Return (x, y) of the center of cell containing provided text 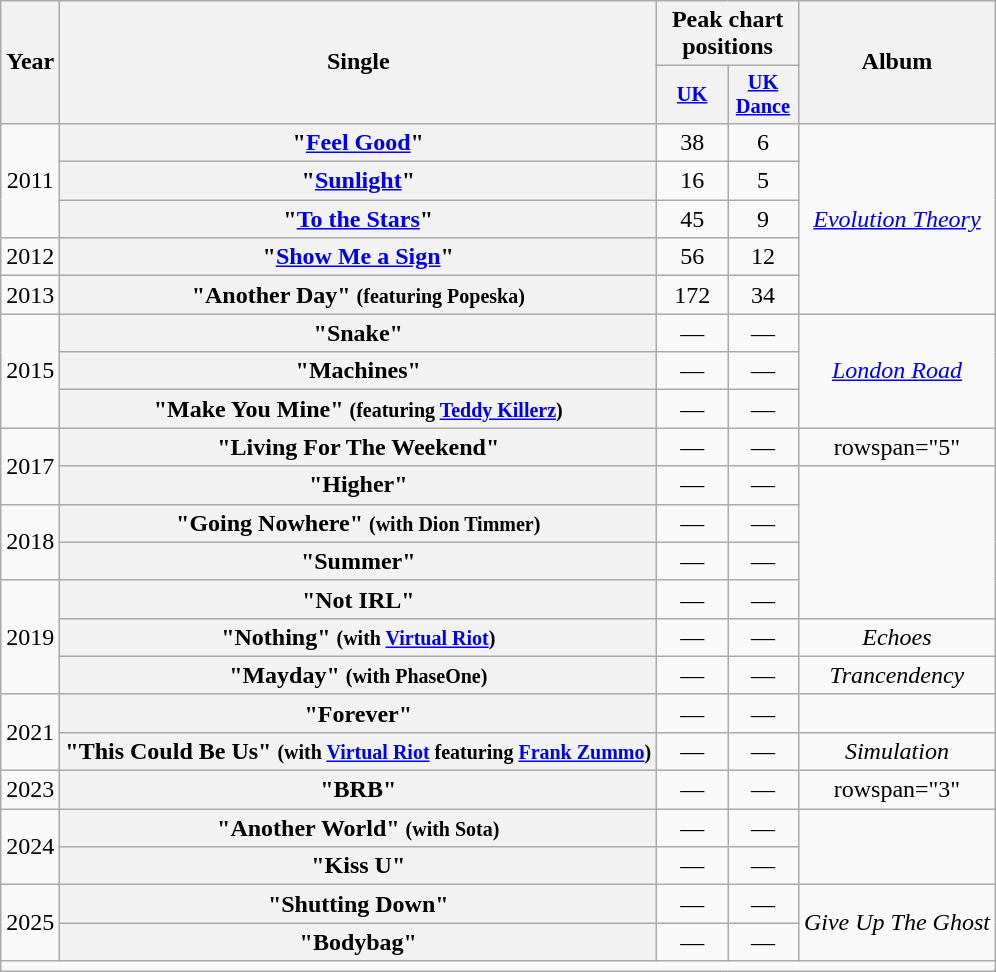
38 (692, 142)
"Make You Mine" (featuring Teddy Killerz) (358, 409)
2015 (30, 371)
"Feel Good" (358, 142)
"Another World" (with Sota) (358, 828)
"Higher" (358, 485)
UK (692, 95)
"Bodybag" (358, 942)
Peak chart positions (728, 34)
12 (764, 257)
2011 (30, 180)
UKDance (764, 95)
"Another Day" (featuring Popeska) (358, 295)
"To the Stars" (358, 219)
"Summer" (358, 561)
2019 (30, 637)
"Not IRL" (358, 599)
2017 (30, 466)
9 (764, 219)
"BRB" (358, 790)
172 (692, 295)
Simulation (896, 751)
Year (30, 62)
"Forever" (358, 713)
Give Up The Ghost (896, 923)
"Living For The Weekend" (358, 447)
2012 (30, 257)
Album (896, 62)
"Show Me a Sign" (358, 257)
Trancendency (896, 675)
"Sunlight" (358, 181)
"Machines" (358, 371)
"Snake" (358, 333)
16 (692, 181)
"Going Nowhere" (with Dion Timmer) (358, 523)
Single (358, 62)
London Road (896, 371)
2025 (30, 923)
2024 (30, 847)
"Nothing" (with Virtual Riot) (358, 637)
2018 (30, 542)
5 (764, 181)
56 (692, 257)
rowspan="3" (896, 790)
34 (764, 295)
"This Could Be Us" (with Virtual Riot featuring Frank Zummo) (358, 751)
Echoes (896, 637)
"Kiss U" (358, 866)
6 (764, 142)
"Shutting Down" (358, 904)
Evolution Theory (896, 218)
2023 (30, 790)
rowspan="5" (896, 447)
2021 (30, 732)
45 (692, 219)
"Mayday" (with PhaseOne) (358, 675)
2013 (30, 295)
